Capture the cell that displays the provided text and extract its (X, Y) central coordinate. 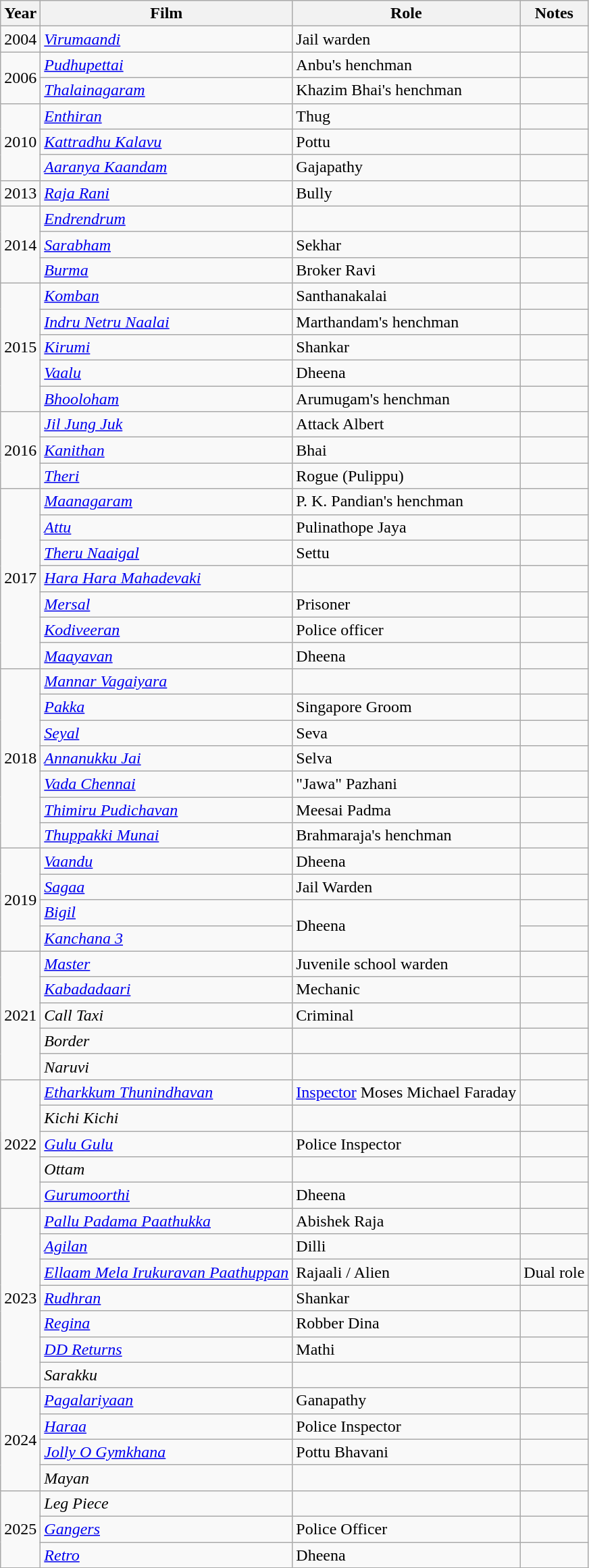
2015 (20, 347)
Kirumi (166, 348)
Theru Naaigal (166, 553)
2013 (20, 193)
Kabadadaari (166, 990)
Selva (407, 759)
Retro (166, 1555)
Mersal (166, 604)
Leg Piece (166, 1503)
Komban (166, 296)
Gulu Gulu (166, 1144)
2018 (20, 758)
Haraa (166, 1426)
"Jawa" Pazhani (407, 784)
Broker Ravi (407, 270)
Enthiran (166, 116)
Sarabham (166, 244)
Bully (407, 193)
Robber Dina (407, 1324)
Indru Netru Naalai (166, 322)
Mechanic (407, 990)
Kanchana 3 (166, 938)
Dilli (407, 1247)
Annanukku Jai (166, 759)
Sagaa (166, 887)
Kichi Kichi (166, 1118)
Thimiru Pudichavan (166, 810)
Dual role (554, 1272)
Mannar Vagaiyara (166, 681)
Kattradhu Kalavu (166, 142)
2017 (20, 578)
Bigil (166, 913)
2006 (20, 78)
Rudhran (166, 1298)
Bhooloham (166, 399)
Prisoner (407, 604)
Call Taxi (166, 1015)
Thuppakki Munai (166, 836)
Regina (166, 1324)
Khazim Bhai's henchman (407, 90)
Mathi (407, 1349)
Attu (166, 527)
Maanagaram (166, 502)
Etharkkum Thunindhavan (166, 1092)
Theri (166, 476)
Kanithan (166, 450)
2016 (20, 450)
Jil Jung Juk (166, 425)
Arumugam's henchman (407, 399)
Vada Chennai (166, 784)
Agilan (166, 1247)
Gangers (166, 1529)
Vaandu (166, 861)
Brahmaraja's henchman (407, 836)
2022 (20, 1143)
Criminal (407, 1015)
Meesai Padma (407, 810)
Juvenile school warden (407, 964)
Abishek Raja (407, 1221)
Border (166, 1041)
Ellaam Mela Irukuravan Paathuppan (166, 1272)
Raja Rani (166, 193)
DD Returns (166, 1349)
Pakka (166, 707)
Notes (554, 13)
Master (166, 964)
Maayavan (166, 655)
Gurumoorthi (166, 1195)
Year (20, 13)
Pudhupettai (166, 65)
Bhai (407, 450)
Jail warden (407, 39)
Police officer (407, 630)
Police Officer (407, 1529)
Settu (407, 553)
2025 (20, 1529)
Rajaali / Alien (407, 1272)
Naruvi (166, 1066)
Vaalu (166, 373)
Rogue (Pulippu) (407, 476)
Pulinathope Jaya (407, 527)
Attack Albert (407, 425)
Burma (166, 270)
Thug (407, 116)
Jail Warden (407, 887)
P. K. Pandian's henchman (407, 502)
2014 (20, 244)
2010 (20, 142)
Pottu Bhavani (407, 1452)
Mayan (166, 1478)
Ottam (166, 1170)
Endrendrum (166, 219)
Sarakku (166, 1375)
Anbu's henchman (407, 65)
Hara Hara Mahadevaki (166, 578)
Pallu Padama Paathukka (166, 1221)
Thalainagaram (166, 90)
Sekhar (407, 244)
Seva (407, 732)
Marthandam's henchman (407, 322)
Pagalariyaan (166, 1401)
Jolly O Gymkhana (166, 1452)
Pottu (407, 142)
Inspector Moses Michael Faraday (407, 1092)
Virumaandi (166, 39)
Gajapathy (407, 167)
Role (407, 13)
2024 (20, 1439)
2004 (20, 39)
Kodiveeran (166, 630)
Singapore Groom (407, 707)
2023 (20, 1298)
2019 (20, 900)
Seyal (166, 732)
2021 (20, 1015)
Santhanakalai (407, 296)
Aaranya Kaandam (166, 167)
Ganapathy (407, 1401)
Film (166, 13)
